Find where the given text appears and provide that cell's center as (X, Y) coordinate. 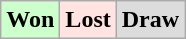
Draw (150, 20)
Lost (88, 20)
Won (30, 20)
